Find where the given text appears and provide that cell's center as (x, y) coordinate. 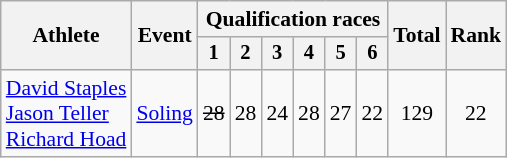
Event (164, 36)
Rank (476, 36)
David StaplesJason TellerRichard Hoad (66, 114)
5 (341, 54)
Total (416, 36)
129 (416, 114)
27 (341, 114)
24 (277, 114)
Qualification races (293, 19)
Soling (164, 114)
4 (309, 54)
6 (372, 54)
1 (214, 54)
3 (277, 54)
Athlete (66, 36)
2 (246, 54)
